Locate the cell with the specified text and output its (x, y) center coordinate. 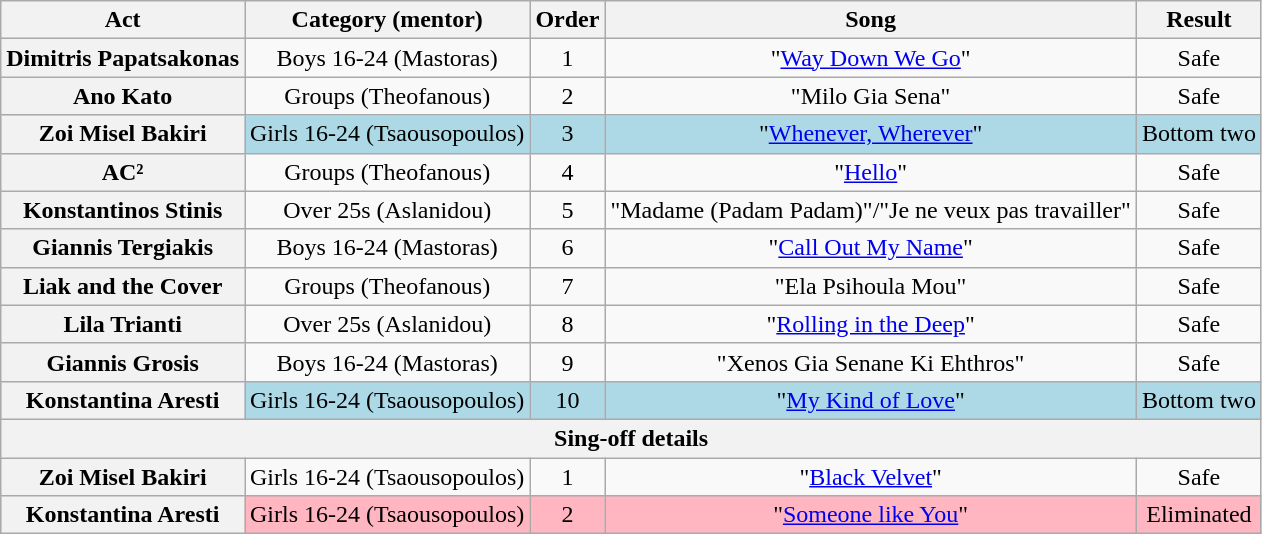
9 (568, 362)
"Milo Gia Sena" (870, 96)
Ano Kato (123, 96)
"Ela Psihoula Mou" (870, 286)
Order (568, 20)
Sing-off details (632, 438)
6 (568, 248)
4 (568, 172)
AC² (123, 172)
Result (1198, 20)
Giannis Tergiakis (123, 248)
Giannis Grosis (123, 362)
3 (568, 134)
"My Kind of Love" (870, 400)
Liak and the Cover (123, 286)
Act (123, 20)
"Rolling in the Deep" (870, 324)
"Call Out My Name" (870, 248)
5 (568, 210)
Konstantinos Stinis (123, 210)
"Madame (Padam Padam)"/"Je ne veux pas travailler" (870, 210)
"Way Down We Go" (870, 58)
7 (568, 286)
"Someone like You" (870, 515)
Song (870, 20)
10 (568, 400)
Category (mentor) (386, 20)
"Hello" (870, 172)
8 (568, 324)
"Whenever, Wherever" (870, 134)
"Xenos Gia Senane Ki Ehthros" (870, 362)
"Black Velvet" (870, 477)
Lila Trianti (123, 324)
Eliminated (1198, 515)
Dimitris Papatsakonas (123, 58)
